Provide the [X, Y] coordinate of the cell's center where the given text is located.  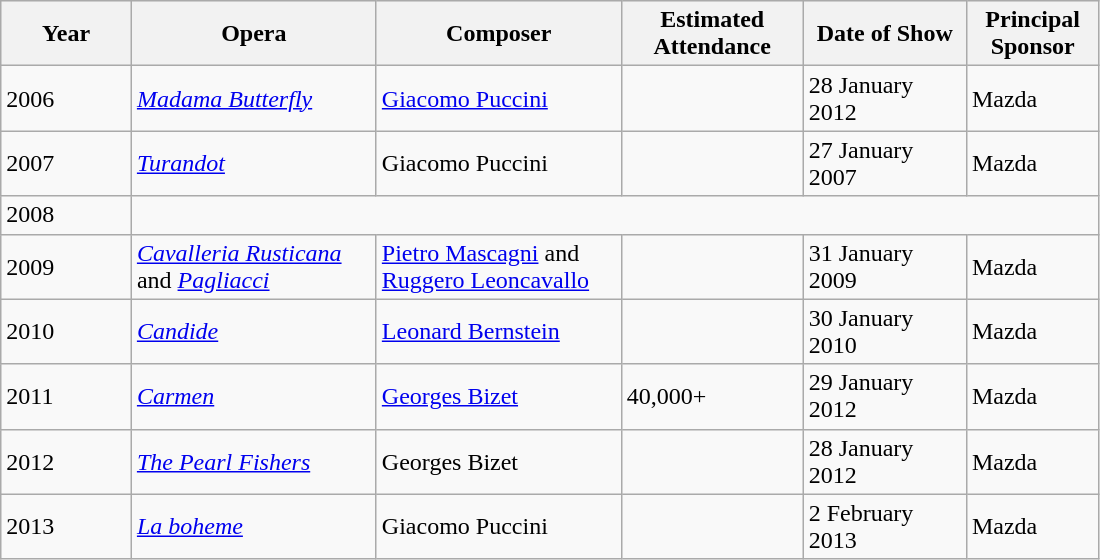
Cavalleria Rusticana and Pagliacci [254, 266]
40,000+ [712, 396]
2008 [66, 215]
Madama Butterfly [254, 98]
27 January 2007 [884, 164]
2011 [66, 396]
Composer [498, 34]
2009 [66, 266]
Principal Sponsor [1032, 34]
Estimated Attendance [712, 34]
2006 [66, 98]
Leonard Bernstein [498, 332]
Pietro Mascagni and Ruggero Leoncavallo [498, 266]
The Pearl Fishers [254, 462]
2013 [66, 526]
2 February 2013 [884, 526]
Turandot [254, 164]
29 January 2012 [884, 396]
La boheme [254, 526]
30 January 2010 [884, 332]
2012 [66, 462]
Year [66, 34]
31 January 2009 [884, 266]
Date of Show [884, 34]
Candide [254, 332]
Opera [254, 34]
2007 [66, 164]
2010 [66, 332]
Carmen [254, 396]
